Pinpoint the cell where the given text exists, returning its (x, y) midpoint coordinate. 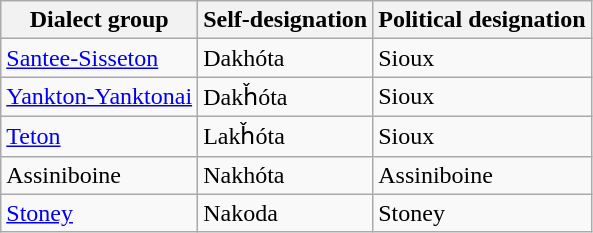
Dakhóta (286, 58)
Dialect group (100, 20)
Self-designation (286, 20)
Lakȟóta (286, 136)
Nakhóta (286, 175)
Dakȟóta (286, 97)
Yankton-Yanktonai (100, 97)
Political designation (482, 20)
Santee-Sisseton (100, 58)
Teton (100, 136)
Nakoda (286, 213)
